Output the [x, y] coordinate of the center of the cell containing the given text.  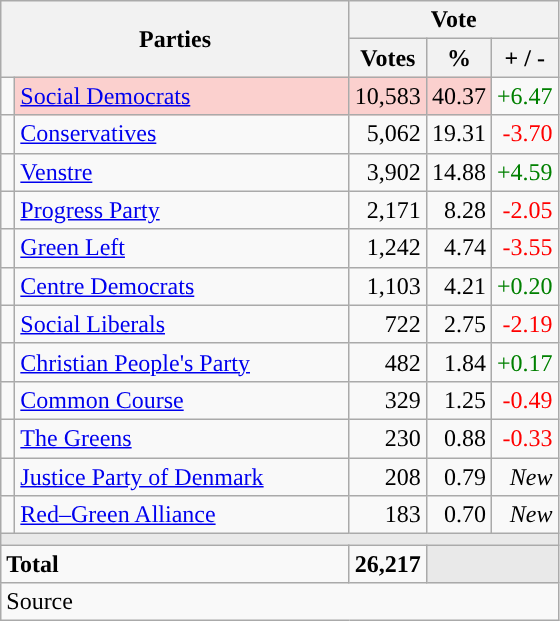
Votes [388, 58]
-0.49 [524, 400]
+6.47 [524, 96]
Conservatives [182, 134]
1.84 [458, 362]
0.79 [458, 477]
1,103 [388, 286]
Christian People's Party [182, 362]
230 [388, 438]
2,171 [388, 210]
183 [388, 515]
329 [388, 400]
Social Liberals [182, 324]
-3.70 [524, 134]
Red–Green Alliance [182, 515]
+0.20 [524, 286]
26,217 [388, 564]
2.75 [458, 324]
482 [388, 362]
8.28 [458, 210]
Justice Party of Denmark [182, 477]
Progress Party [182, 210]
1.25 [458, 400]
Green Left [182, 248]
40.37 [458, 96]
% [458, 58]
-2.05 [524, 210]
Vote [454, 20]
208 [388, 477]
Venstre [182, 172]
1,242 [388, 248]
19.31 [458, 134]
Centre Democrats [182, 286]
0.88 [458, 438]
+0.17 [524, 362]
-3.55 [524, 248]
Parties [176, 39]
5,062 [388, 134]
+ / - [524, 58]
Social Democrats [182, 96]
4.74 [458, 248]
10,583 [388, 96]
Source [280, 602]
4.21 [458, 286]
The Greens [182, 438]
-2.19 [524, 324]
14.88 [458, 172]
Common Course [182, 400]
Total [176, 564]
722 [388, 324]
-0.33 [524, 438]
0.70 [458, 515]
+4.59 [524, 172]
3,902 [388, 172]
